Scan for the cell matching the given text and deliver its [X, Y] coordinate at center. 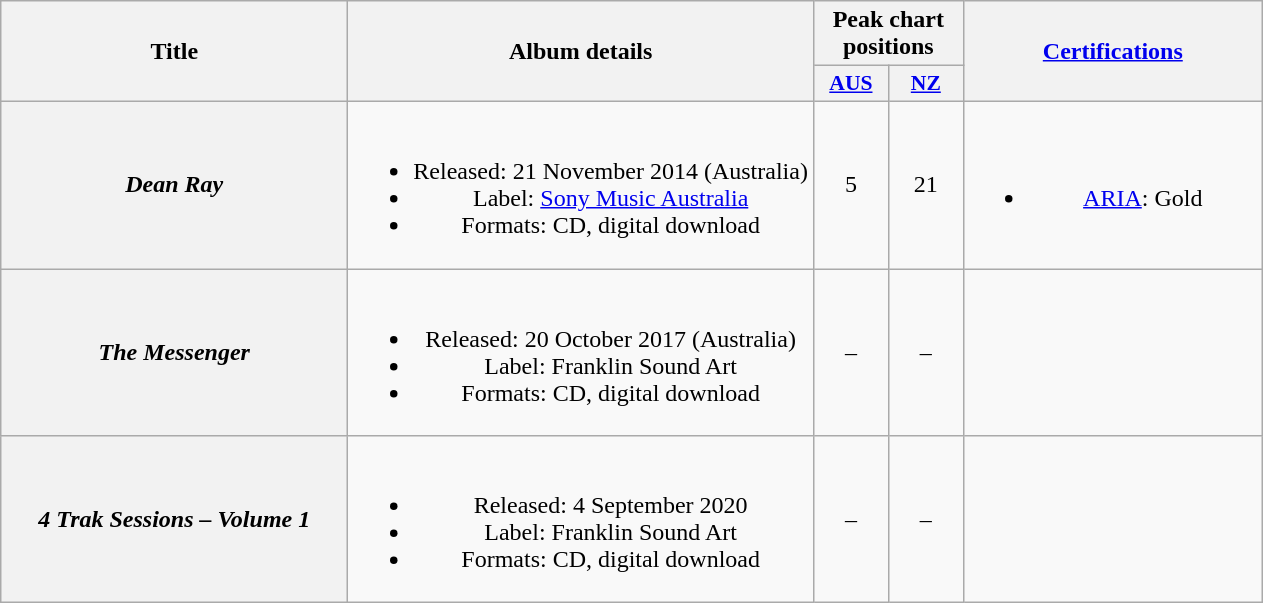
Dean Ray [174, 184]
21 [926, 184]
AUS [850, 84]
Released: 21 November 2014 (Australia)Label: Sony Music AustraliaFormats: CD, digital download [581, 184]
Certifications [1112, 52]
NZ [926, 84]
4 Trak Sessions – Volume 1 [174, 520]
Released: 20 October 2017 (Australia)Label: Franklin Sound ArtFormats: CD, digital download [581, 352]
Released: 4 September 2020Label: Franklin Sound ArtFormats: CD, digital download [581, 520]
ARIA: Gold [1112, 184]
5 [850, 184]
Title [174, 52]
Album details [581, 52]
Peak chart positions [888, 34]
The Messenger [174, 352]
